Capture the cell that displays the provided text and extract its [x, y] central coordinate. 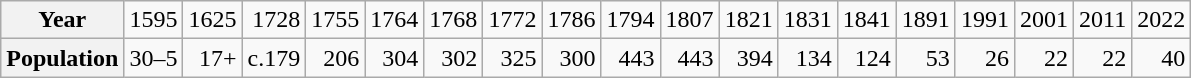
1807 [690, 20]
Population [62, 58]
30–5 [154, 58]
53 [926, 58]
26 [984, 58]
134 [808, 58]
1755 [336, 20]
40 [1162, 58]
2011 [1103, 20]
1794 [630, 20]
c.179 [274, 58]
1768 [454, 20]
325 [512, 58]
124 [866, 58]
394 [748, 58]
1991 [984, 20]
1841 [866, 20]
206 [336, 58]
1595 [154, 20]
1831 [808, 20]
1772 [512, 20]
300 [572, 58]
304 [394, 58]
1728 [274, 20]
2022 [1162, 20]
2001 [1044, 20]
1625 [212, 20]
1764 [394, 20]
1786 [572, 20]
17+ [212, 58]
1891 [926, 20]
Year [62, 20]
1821 [748, 20]
302 [454, 58]
